Extract the (X, Y) coordinate from the center of the cell holding the provided text.  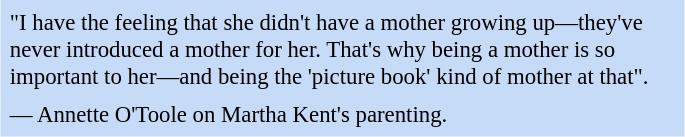
— Annette O'Toole on Martha Kent's parenting. (342, 114)
